Output the [x, y] coordinate of the center of the cell containing the given text.  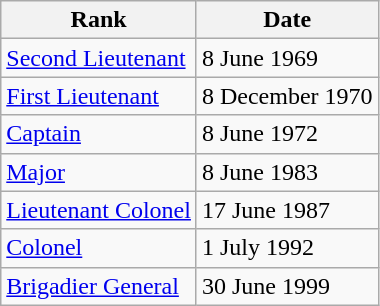
Second Lieutenant [99, 58]
8 June 1983 [287, 172]
1 July 1992 [287, 248]
First Lieutenant [99, 96]
8 June 1969 [287, 58]
30 June 1999 [287, 286]
Brigadier General [99, 286]
Captain [99, 134]
Date [287, 20]
17 June 1987 [287, 210]
8 June 1972 [287, 134]
8 December 1970 [287, 96]
Major [99, 172]
Colonel [99, 248]
Rank [99, 20]
Lieutenant Colonel [99, 210]
